Pinpoint the cell where the given text exists, returning its (X, Y) midpoint coordinate. 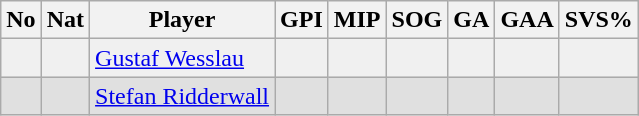
GA (472, 20)
No (21, 20)
GAA (527, 20)
SOG (417, 20)
Nat (65, 20)
SVS% (598, 20)
MIP (357, 20)
Player (182, 20)
GPI (302, 20)
Stefan Ridderwall (182, 96)
Gustaf Wesslau (182, 58)
